Search for the cell housing the specified text and yield its [x, y] center coordinate. 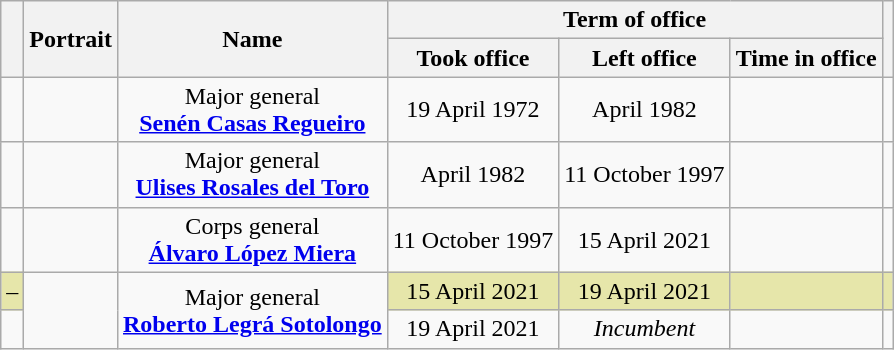
Took office [472, 58]
Term of office [634, 20]
Major generalRoberto Legrá Sotolongo [252, 310]
Portrait [71, 39]
Major generalUlises Rosales del Toro [252, 174]
– [12, 291]
Major generalSenén Casas Regueiro [252, 110]
Name [252, 39]
Left office [644, 58]
Time in office [806, 58]
19 April 1972 [472, 110]
Corps generalÁlvaro López Miera [252, 240]
Incumbent [644, 329]
